Output the (x, y) coordinate of the center of the cell containing the given text.  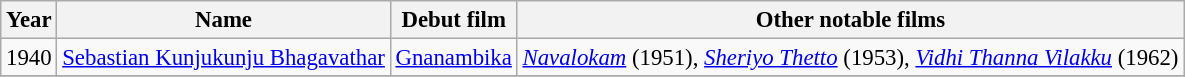
1940 (29, 58)
Gnanambika (454, 58)
Year (29, 20)
Other notable films (850, 20)
Debut film (454, 20)
Navalokam (1951), Sheriyo Thetto (1953), Vidhi Thanna Vilakku (1962) (850, 58)
Sebastian Kunjukunju Bhagavathar (224, 58)
Name (224, 20)
